Return [x, y] of the center of cell containing provided text 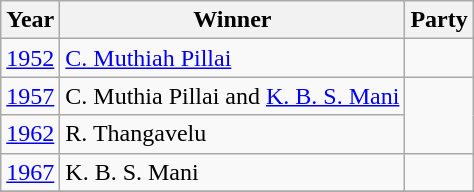
Party [439, 20]
R. Thangavelu [232, 134]
Winner [232, 20]
1967 [30, 172]
C. Muthiah Pillai [232, 58]
C. Muthia Pillai and K. B. S. Mani [232, 96]
Year [30, 20]
1952 [30, 58]
1957 [30, 96]
1962 [30, 134]
K. B. S. Mani [232, 172]
